Identify which cell holds the provided text, then report its (x, y) central coordinate. 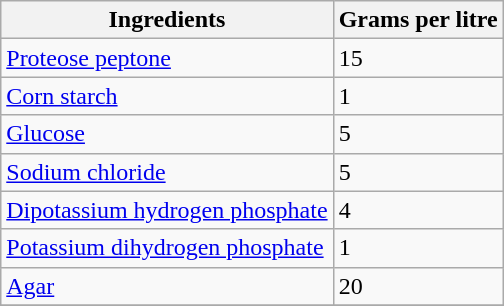
20 (418, 286)
Glucose (167, 134)
Corn starch (167, 96)
Agar (167, 286)
Ingredients (167, 20)
Proteose peptone (167, 58)
Sodium chloride (167, 172)
Dipotassium hydrogen phosphate (167, 210)
4 (418, 210)
Potassium dihydrogen phosphate (167, 248)
Grams per litre (418, 20)
15 (418, 58)
